Extract the (x, y) coordinate from the center of the cell holding the provided text.  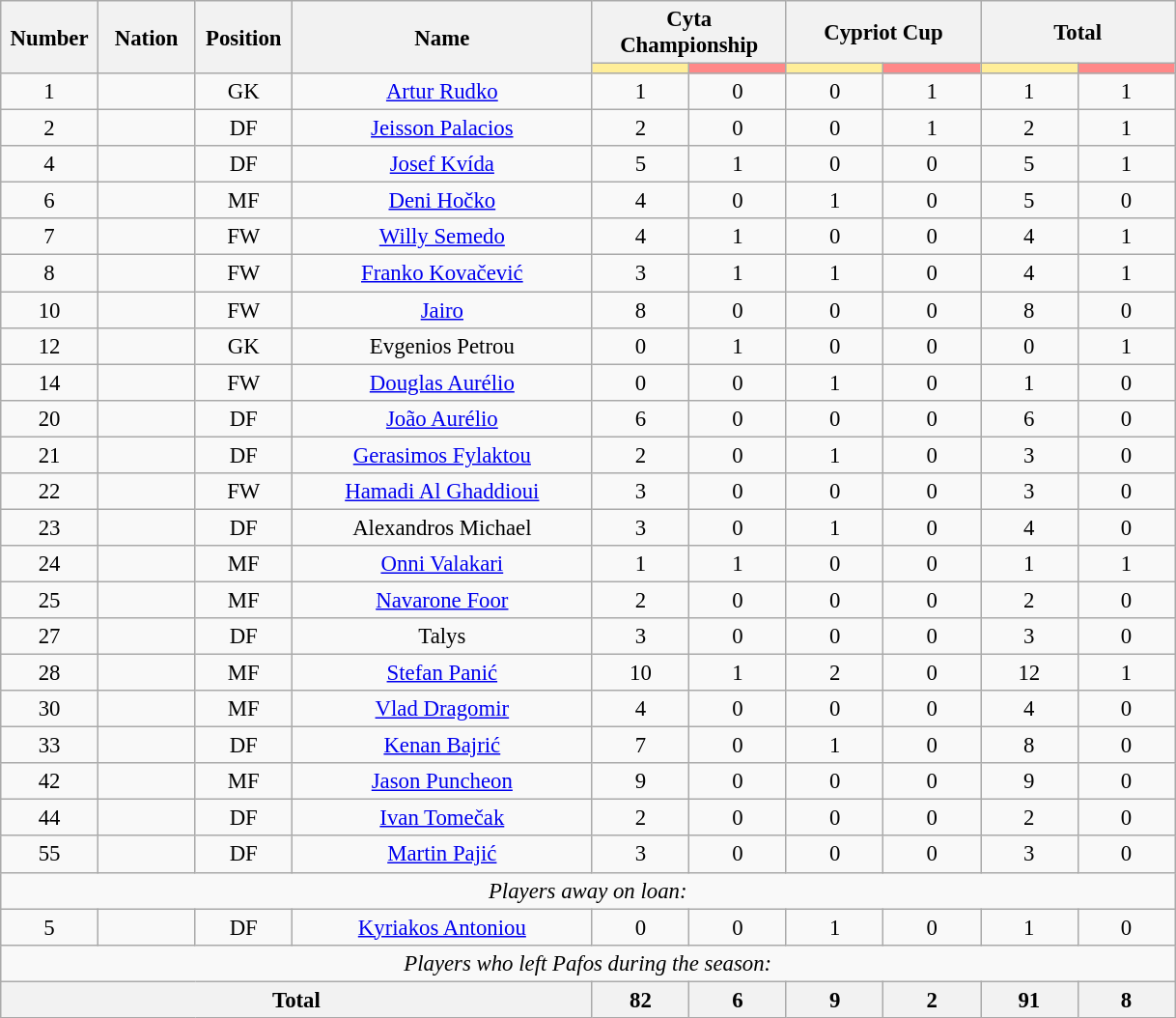
Franko Kovačević (442, 273)
Willy Semedo (442, 237)
21 (50, 455)
Number (50, 37)
Artur Rudko (442, 92)
Cypriot Cup (882, 33)
Kenan Bajrić (442, 746)
24 (50, 564)
Josef Kvída (442, 164)
Kyriakos Antoniou (442, 927)
28 (50, 673)
Cyta Championship (689, 33)
Position (243, 37)
Jairo (442, 310)
20 (50, 418)
Name (442, 37)
Onni Valakari (442, 564)
33 (50, 746)
Ivan Tomečak (442, 818)
Navarone Foor (442, 600)
Talys (442, 636)
14 (50, 382)
João Aurélio (442, 418)
44 (50, 818)
25 (50, 600)
Evgenios Petrou (442, 346)
22 (50, 492)
Martin Pajić (442, 855)
Players away on loan: (588, 891)
Jason Puncheon (442, 781)
27 (50, 636)
55 (50, 855)
Alexandros Michael (442, 527)
42 (50, 781)
Nation (147, 37)
91 (1029, 1000)
82 (641, 1000)
Stefan Panić (442, 673)
Douglas Aurélio (442, 382)
Vlad Dragomir (442, 709)
Deni Hočko (442, 201)
Gerasimos Fylaktou (442, 455)
Jeisson Palacios (442, 128)
23 (50, 527)
30 (50, 709)
Hamadi Al Ghaddioui (442, 492)
Players who left Pafos during the season: (588, 963)
